Scan for the cell matching the given text and deliver its (X, Y) coordinate at center. 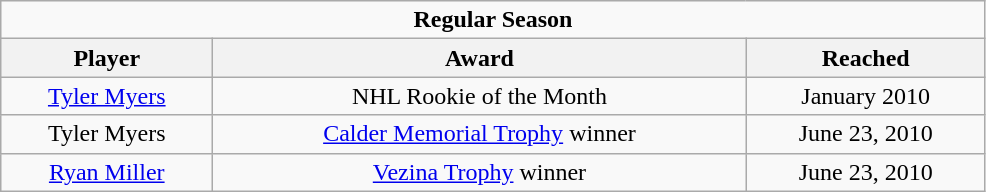
Award (480, 58)
Regular Season (493, 20)
Ryan Miller (107, 172)
NHL Rookie of the Month (480, 96)
Player (107, 58)
Calder Memorial Trophy winner (480, 134)
Vezina Trophy winner (480, 172)
January 2010 (866, 96)
Reached (866, 58)
